From the cell containing the given text, extract its center point as (x, y) coordinate. 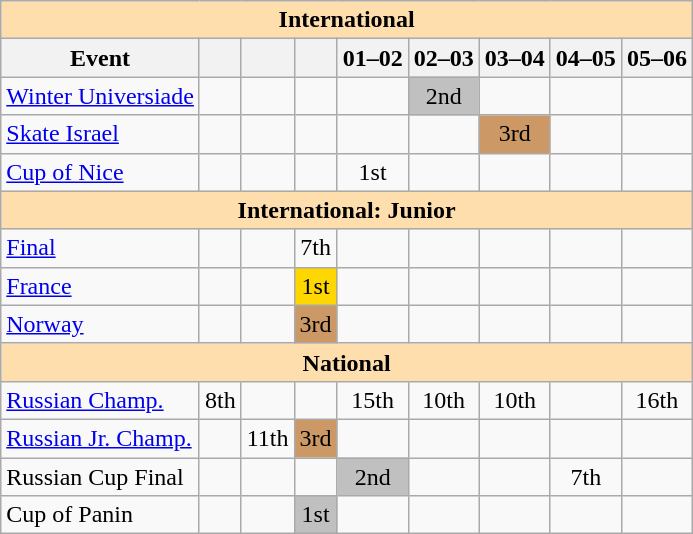
05–06 (656, 58)
Russian Champ. (100, 400)
03–04 (514, 58)
01–02 (372, 58)
11th (268, 438)
04–05 (586, 58)
8th (220, 400)
16th (656, 400)
15th (372, 400)
International (347, 20)
France (100, 286)
National (347, 362)
Final (100, 248)
02–03 (444, 58)
Skate Israel (100, 134)
Cup of Panin (100, 515)
Russian Jr. Champ. (100, 438)
Event (100, 58)
Norway (100, 324)
Russian Cup Final (100, 477)
International: Junior (347, 210)
Cup of Nice (100, 172)
Winter Universiade (100, 96)
